For the text-containing cell, return its midpoint in [x, y] coordinate format. 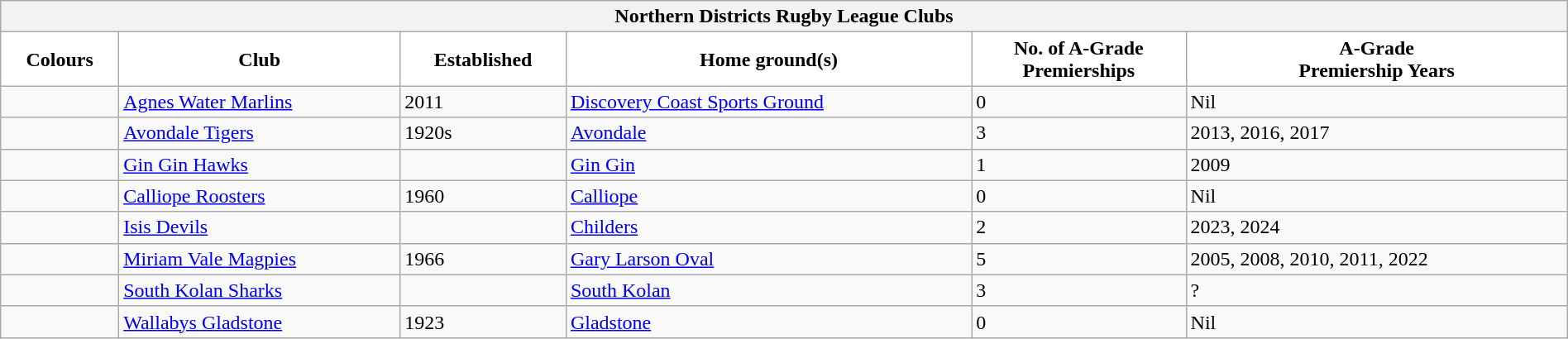
Club [260, 60]
Agnes Water Marlins [260, 102]
1960 [483, 196]
2 [1078, 227]
Childers [768, 227]
Isis Devils [260, 227]
South Kolan [768, 290]
Discovery Coast Sports Ground [768, 102]
2005, 2008, 2010, 2011, 2022 [1376, 259]
No. of A-GradePremierships [1078, 60]
1920s [483, 133]
Avondale Tigers [260, 133]
2013, 2016, 2017 [1376, 133]
5 [1078, 259]
2023, 2024 [1376, 227]
Gin Gin [768, 165]
1923 [483, 322]
Northern Districts Rugby League Clubs [784, 17]
Calliope [768, 196]
Established [483, 60]
2009 [1376, 165]
Gin Gin Hawks [260, 165]
2011 [483, 102]
Colours [60, 60]
Gary Larson Oval [768, 259]
1966 [483, 259]
Miriam Vale Magpies [260, 259]
1 [1078, 165]
Gladstone [768, 322]
South Kolan Sharks [260, 290]
A-GradePremiership Years [1376, 60]
? [1376, 290]
Home ground(s) [768, 60]
Avondale [768, 133]
Calliope Roosters [260, 196]
Wallabys Gladstone [260, 322]
